Pinpoint the cell where the given text exists, returning its (x, y) midpoint coordinate. 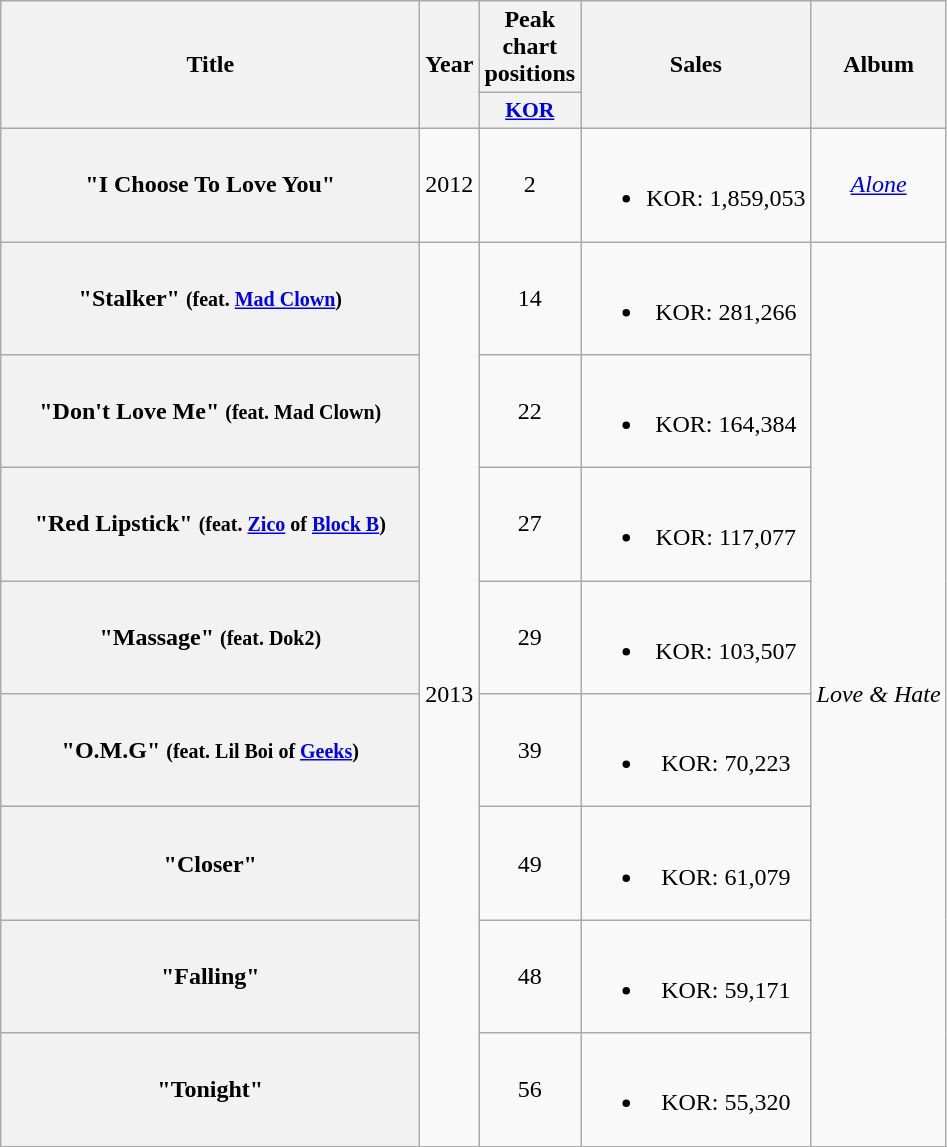
"Red Lipstick" (feat. Zico of Block B) (210, 524)
27 (530, 524)
"Closer" (210, 864)
Sales (696, 65)
"Stalker" (feat. Mad Clown) (210, 298)
2013 (450, 694)
39 (530, 750)
KOR: 117,077 (696, 524)
KOR: 103,507 (696, 638)
2 (530, 184)
Year (450, 65)
48 (530, 976)
KOR: 1,859,053 (696, 184)
29 (530, 638)
"Don't Love Me" (feat. Mad Clown) (210, 412)
"O.M.G" (feat. Lil Boi of Geeks) (210, 750)
KOR: 164,384 (696, 412)
49 (530, 864)
2012 (450, 184)
"Massage" (feat. Dok2) (210, 638)
Title (210, 65)
"Falling" (210, 976)
KOR: 55,320 (696, 1090)
14 (530, 298)
Peak chart positions (530, 47)
Love & Hate (878, 694)
KOR: 281,266 (696, 298)
KOR (530, 111)
KOR: 70,223 (696, 750)
KOR: 61,079 (696, 864)
KOR: 59,171 (696, 976)
"I Choose To Love You" (210, 184)
Alone (878, 184)
56 (530, 1090)
Album (878, 65)
22 (530, 412)
"Tonight" (210, 1090)
